From the cell containing the given text, extract its center point as (x, y) coordinate. 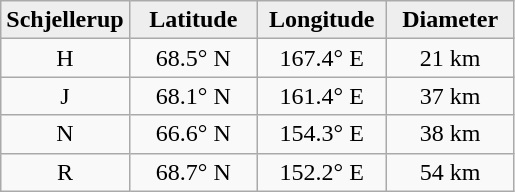
54 km (450, 172)
H (65, 58)
68.1° N (193, 96)
68.7° N (193, 172)
161.4° E (322, 96)
Diameter (450, 20)
N (65, 134)
154.3° E (322, 134)
Latitude (193, 20)
68.5° N (193, 58)
167.4° E (322, 58)
152.2° E (322, 172)
J (65, 96)
Longitude (322, 20)
Schjellerup (65, 20)
21 km (450, 58)
R (65, 172)
37 km (450, 96)
66.6° N (193, 134)
38 km (450, 134)
